Determine the (X, Y) coordinate at the center of the cell enclosing the given text.  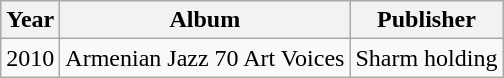
Album (205, 20)
Armenian Jazz 70 Art Voices (205, 58)
Sharm holding (426, 58)
Year (30, 20)
Publisher (426, 20)
2010 (30, 58)
